Detect which cell encompasses the target text, then output its [x, y] center coordinate. 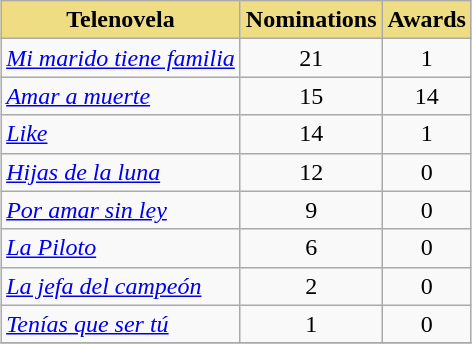
La jefa del campeón [121, 286]
Amar a muerte [121, 96]
Telenovela [121, 20]
Awards [426, 20]
Por amar sin ley [121, 210]
Nominations [311, 20]
Mi marido tiene familia [121, 58]
La Piloto [121, 248]
9 [311, 210]
21 [311, 58]
Hijas de la luna [121, 172]
6 [311, 248]
15 [311, 96]
Tenías que ser tú [121, 324]
Like [121, 134]
2 [311, 286]
12 [311, 172]
